Capture the cell that displays the provided text and extract its [x, y] central coordinate. 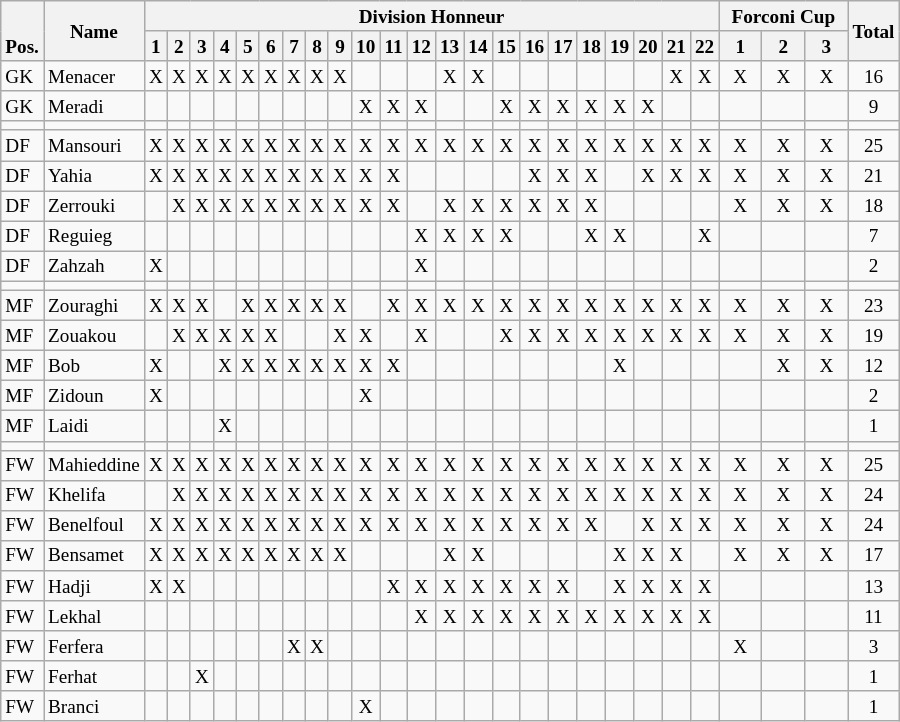
Reguieg [94, 236]
Branci [94, 706]
Zouraghi [94, 305]
Mansouri [94, 145]
6 [270, 46]
Meradi [94, 106]
Yahia [94, 175]
Total [874, 31]
Bensamet [94, 555]
Zouakou [94, 335]
Name [94, 31]
15 [506, 46]
Lekhal [94, 616]
Hadji [94, 585]
Zidoun [94, 396]
5 [248, 46]
Bob [94, 365]
22 [704, 46]
Laidi [94, 426]
Forconi Cup [784, 16]
23 [874, 305]
Benelfoul [94, 525]
Khelifa [94, 495]
Zahzah [94, 266]
Division Honneur [431, 16]
Ferhat [94, 676]
10 [365, 46]
4 [224, 46]
Mahieddine [94, 465]
14 [478, 46]
20 [648, 46]
Zerrouki [94, 206]
Menacer [94, 76]
Pos. [22, 31]
8 [316, 46]
Ferfera [94, 646]
